Pinpoint the cell where the given text exists, returning its [X, Y] midpoint coordinate. 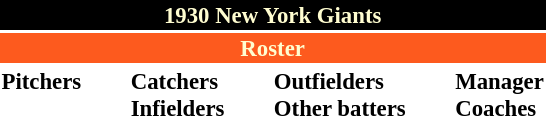
1930 New York Giants [272, 15]
Roster [272, 48]
